Provide the (X, Y) coordinate of the cell's center where the given text is located.  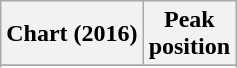
Chart (2016) (72, 34)
Peak position (189, 34)
